Identify which cell holds the provided text, then report its [x, y] central coordinate. 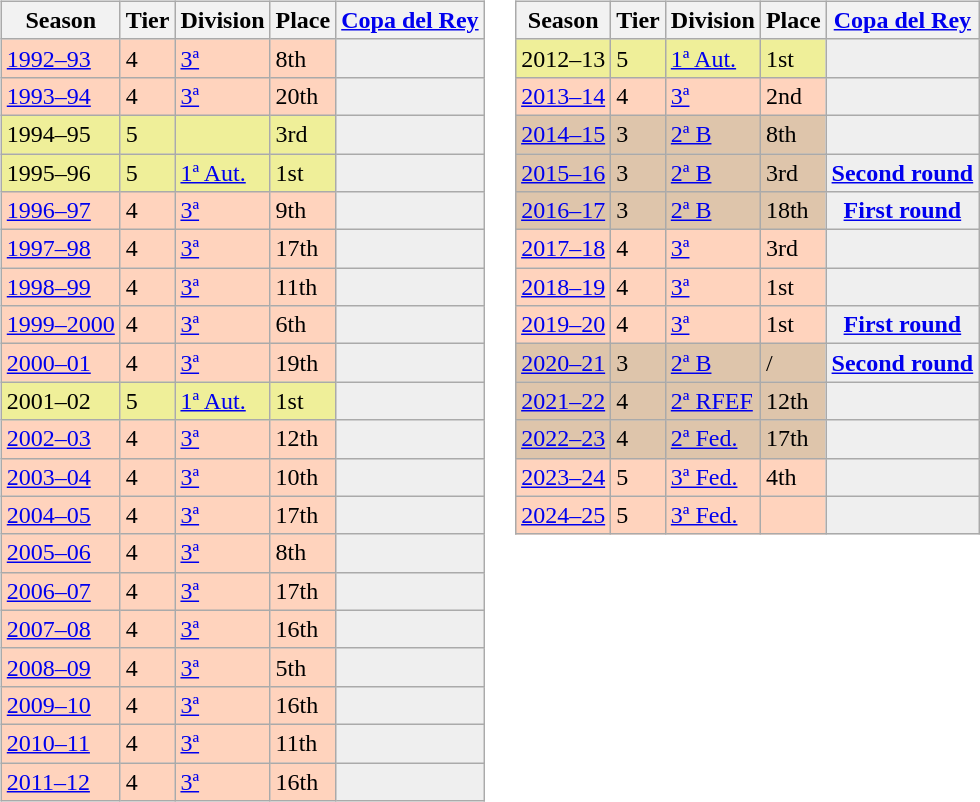
2000–01 [60, 363]
2013–14 [564, 96]
1996–97 [60, 211]
6th [303, 325]
2019–20 [564, 325]
1997–98 [60, 249]
2007–08 [60, 629]
5th [303, 667]
1992–93 [60, 58]
2012–13 [564, 58]
18th [793, 211]
9th [303, 211]
2023–24 [564, 477]
1994–95 [60, 134]
20th [303, 96]
2001–02 [60, 401]
2ª RFEF [712, 401]
1993–94 [60, 96]
2006–07 [60, 591]
2022–23 [564, 439]
2008–09 [60, 667]
2016–17 [564, 211]
2024–25 [564, 515]
/ [793, 363]
19th [303, 363]
2ª Fed. [712, 439]
2021–22 [564, 401]
1998–99 [60, 287]
1999–2000 [60, 325]
2nd [793, 96]
2003–04 [60, 477]
2014–15 [564, 134]
10th [303, 477]
2020–21 [564, 363]
2010–11 [60, 743]
4th [793, 477]
1995–96 [60, 173]
2015–16 [564, 173]
2017–18 [564, 249]
2005–06 [60, 553]
2009–10 [60, 705]
2004–05 [60, 515]
2018–19 [564, 287]
2002–03 [60, 439]
2011–12 [60, 781]
